Extract the [x, y] coordinate from the center of the cell holding the provided text.  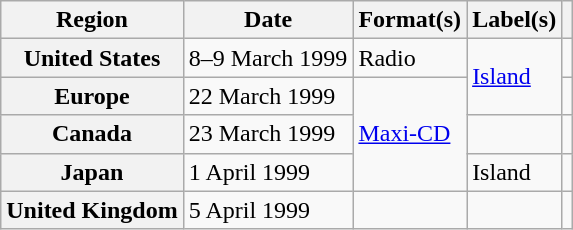
8–9 March 1999 [268, 58]
5 April 1999 [268, 210]
22 March 1999 [268, 96]
Japan [92, 172]
Radio [410, 58]
Maxi-CD [410, 134]
United States [92, 58]
Label(s) [514, 20]
Europe [92, 96]
Format(s) [410, 20]
United Kingdom [92, 210]
23 March 1999 [268, 134]
Region [92, 20]
1 April 1999 [268, 172]
Date [268, 20]
Canada [92, 134]
